Extract the (X, Y) coordinate from the center of the cell holding the provided text.  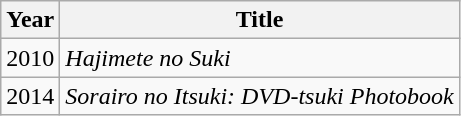
2014 (30, 96)
Title (260, 20)
Hajimete no Suki (260, 58)
Year (30, 20)
2010 (30, 58)
Sorairo no Itsuki: DVD-tsuki Photobook (260, 96)
